Return (X, Y) of the center of cell containing provided text 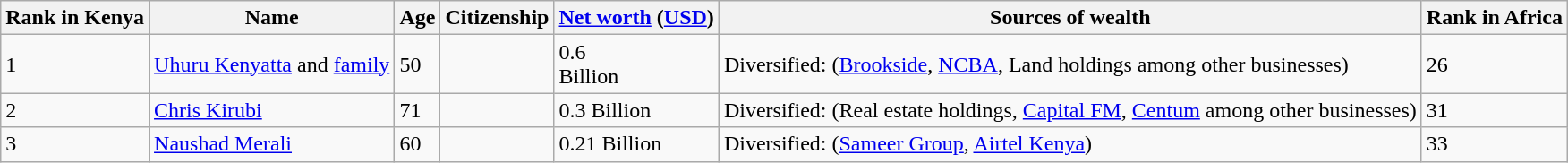
2 (75, 110)
Diversified: (Sameer Group, Airtel Kenya) (1070, 144)
Naushad Merali (272, 144)
Rank in Africa (1495, 18)
31 (1495, 110)
0.21 Billion (636, 144)
Rank in Kenya (75, 18)
1 (75, 64)
26 (1495, 64)
Sources of wealth (1070, 18)
Diversified: (Brookside, NCBA, Land holdings among other businesses) (1070, 64)
Citizenship (498, 18)
Name (272, 18)
33 (1495, 144)
Diversified: (Real estate holdings, Capital FM, Centum among other businesses) (1070, 110)
0.3 Billion (636, 110)
71 (417, 110)
Net worth (USD) (636, 18)
0.6Billion (636, 64)
3 (75, 144)
60 (417, 144)
50 (417, 64)
Uhuru Kenyatta and family (272, 64)
Chris Kirubi (272, 110)
Age (417, 18)
